Return (X, Y) of the center of cell containing provided text 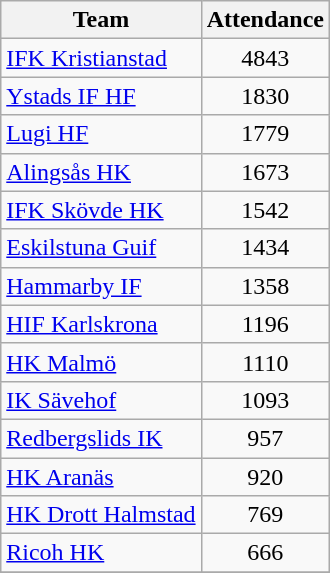
1542 (265, 210)
4843 (265, 58)
1779 (265, 134)
1093 (265, 400)
HK Aranäs (101, 477)
IFK Kristianstad (101, 58)
Hammarby IF (101, 286)
1196 (265, 324)
HK Drott Halmstad (101, 515)
1434 (265, 248)
HIF Karlskrona (101, 324)
IK Sävehof (101, 400)
IFK Skövde HK (101, 210)
Eskilstuna Guif (101, 248)
1830 (265, 96)
920 (265, 477)
Attendance (265, 20)
769 (265, 515)
Alingsås HK (101, 172)
Ystads IF HF (101, 96)
1673 (265, 172)
957 (265, 438)
666 (265, 553)
1358 (265, 286)
Team (101, 20)
Redbergslids IK (101, 438)
HK Malmö (101, 362)
1110 (265, 362)
Ricoh HK (101, 553)
Lugi HF (101, 134)
